Return (X, Y) of the center of cell containing provided text 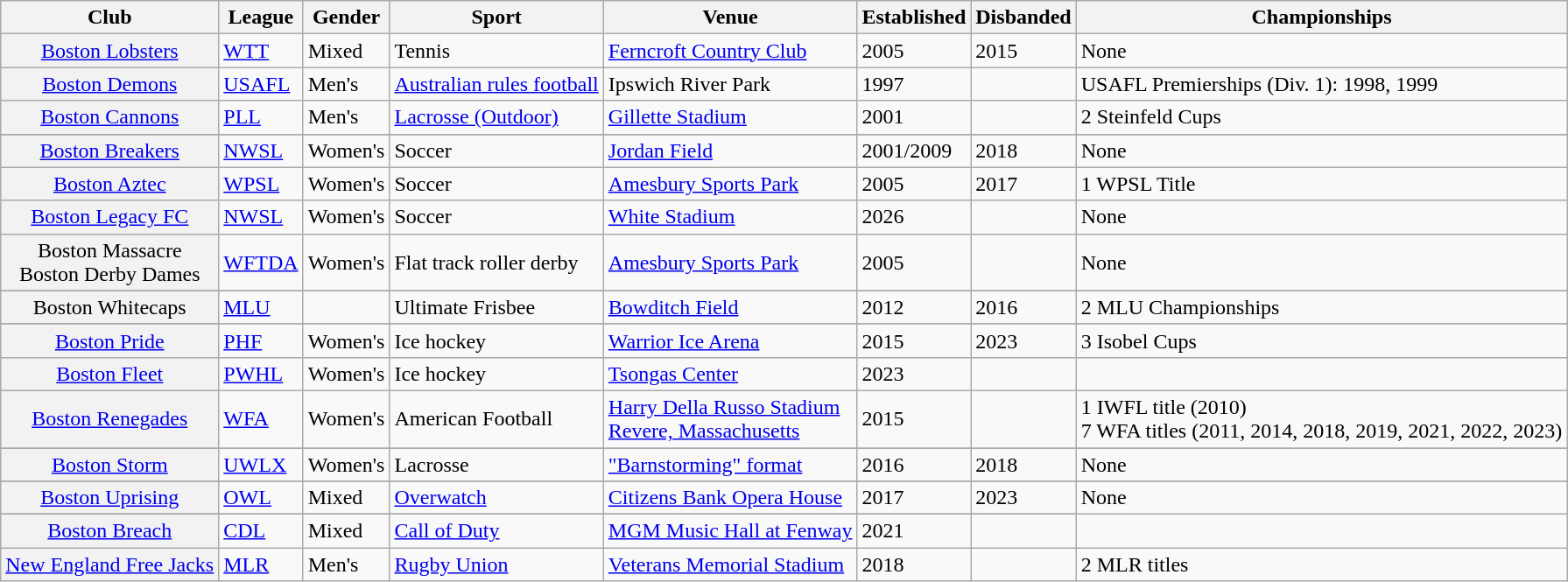
Boston Fleet (110, 374)
OWL (261, 498)
Australian rules football (496, 84)
Club (110, 18)
Call of Duty (496, 531)
WFTDA (261, 263)
Boston Aztec (110, 184)
Boston Massacre Boston Derby Dames (110, 263)
Boston Breakers (110, 151)
Championships (1322, 18)
2 MLR titles (1322, 564)
Boston Whitecaps (110, 307)
Gillette Stadium (730, 117)
2021 (914, 531)
2012 (914, 307)
Established (914, 18)
Ultimate Frisbee (496, 307)
2 MLU Championships (1322, 307)
MLU (261, 307)
WTT (261, 51)
Lacrosse (496, 465)
Ferncroft Country Club (730, 51)
Tsongas Center (730, 374)
Boston Lobsters (110, 51)
1 IWFL title (2010)7 WFA titles (2011, 2014, 2018, 2019, 2021, 2022, 2023) (1322, 418)
Tennis (496, 51)
2001/2009 (914, 151)
PHF (261, 340)
1997 (914, 84)
Boston Uprising (110, 498)
Overwatch (496, 498)
Citizens Bank Opera House (730, 498)
Boston Cannons (110, 117)
"Barnstorming" format (730, 465)
2 Steinfeld Cups (1322, 117)
2026 (914, 217)
Lacrosse (Outdoor) (496, 117)
1 WPSL Title (1322, 184)
USAFL (261, 84)
American Football (496, 418)
Gender (347, 18)
Harry Della Russo StadiumRevere, Massachusetts (730, 418)
WFA (261, 418)
White Stadium (730, 217)
Bowditch Field (730, 307)
Ipswich River Park (730, 84)
Venue (730, 18)
Boston Renegades (110, 418)
Warrior Ice Arena (730, 340)
Boston Breach (110, 531)
New England Free Jacks (110, 564)
Veterans Memorial Stadium (730, 564)
USAFL Premierships (Div. 1): 1998, 1999 (1322, 84)
Boston Storm (110, 465)
UWLX (261, 465)
CDL (261, 531)
MLR (261, 564)
Boston Legacy FC (110, 217)
League (261, 18)
3 Isobel Cups (1322, 340)
Boston Pride (110, 340)
Boston Demons (110, 84)
Jordan Field (730, 151)
PLL (261, 117)
2001 (914, 117)
Sport (496, 18)
Disbanded (1023, 18)
WPSL (261, 184)
PWHL (261, 374)
Flat track roller derby (496, 263)
Rugby Union (496, 564)
MGM Music Hall at Fenway (730, 531)
